Return [x, y] of the center of cell containing provided text 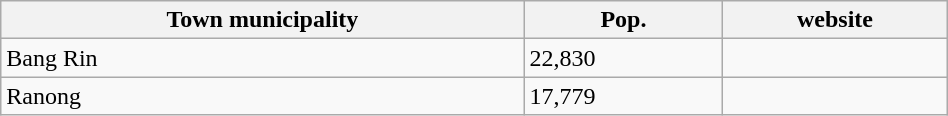
Bang Rin [262, 58]
website [836, 20]
Ranong [262, 96]
Town municipality [262, 20]
17,779 [624, 96]
22,830 [624, 58]
Pop. [624, 20]
